Scan for the cell matching the given text and deliver its (X, Y) coordinate at center. 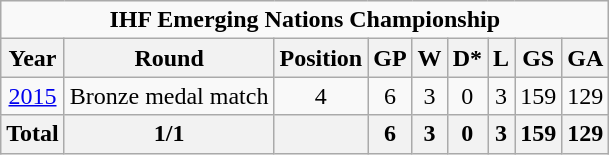
4 (321, 96)
Position (321, 58)
1/1 (169, 134)
GP (390, 58)
GS (538, 58)
2015 (33, 96)
D* (467, 58)
IHF Emerging Nations Championship (305, 20)
Bronze medal match (169, 96)
Year (33, 58)
W (430, 58)
GA (586, 58)
Total (33, 134)
Round (169, 58)
L (502, 58)
